Locate the cell with the specified text and output its [X, Y] center coordinate. 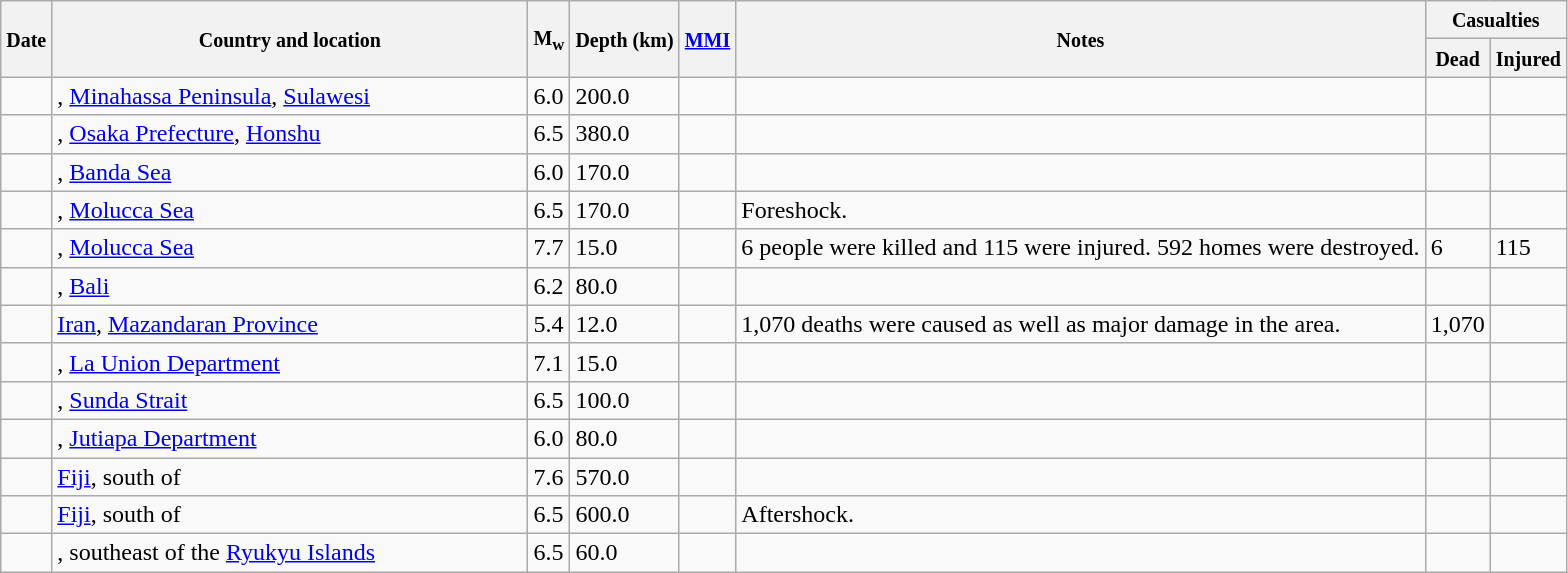
, Minahassa Peninsula, Sulawesi [290, 96]
115 [1528, 248]
Casualties [1496, 20]
570.0 [624, 477]
7.6 [549, 477]
Notes [1080, 39]
200.0 [624, 96]
7.7 [549, 248]
Aftershock. [1080, 515]
, La Union Department [290, 362]
380.0 [624, 134]
6 [1458, 248]
12.0 [624, 324]
7.1 [549, 362]
Country and location [290, 39]
Date [26, 39]
6.2 [549, 286]
, Banda Sea [290, 172]
6 people were killed and 115 were injured. 592 homes were destroyed. [1080, 248]
, southeast of the Ryukyu Islands [290, 553]
5.4 [549, 324]
Iran, Mazandaran Province [290, 324]
1,070 deaths were caused as well as major damage in the area. [1080, 324]
Depth (km) [624, 39]
Dead [1458, 58]
Mw [549, 39]
100.0 [624, 400]
, Bali [290, 286]
Foreshock. [1080, 210]
, Osaka Prefecture, Honshu [290, 134]
, Sunda Strait [290, 400]
60.0 [624, 553]
MMI [708, 39]
Injured [1528, 58]
1,070 [1458, 324]
, Jutiapa Department [290, 438]
600.0 [624, 515]
